Detect which cell encompasses the target text, then output its [X, Y] center coordinate. 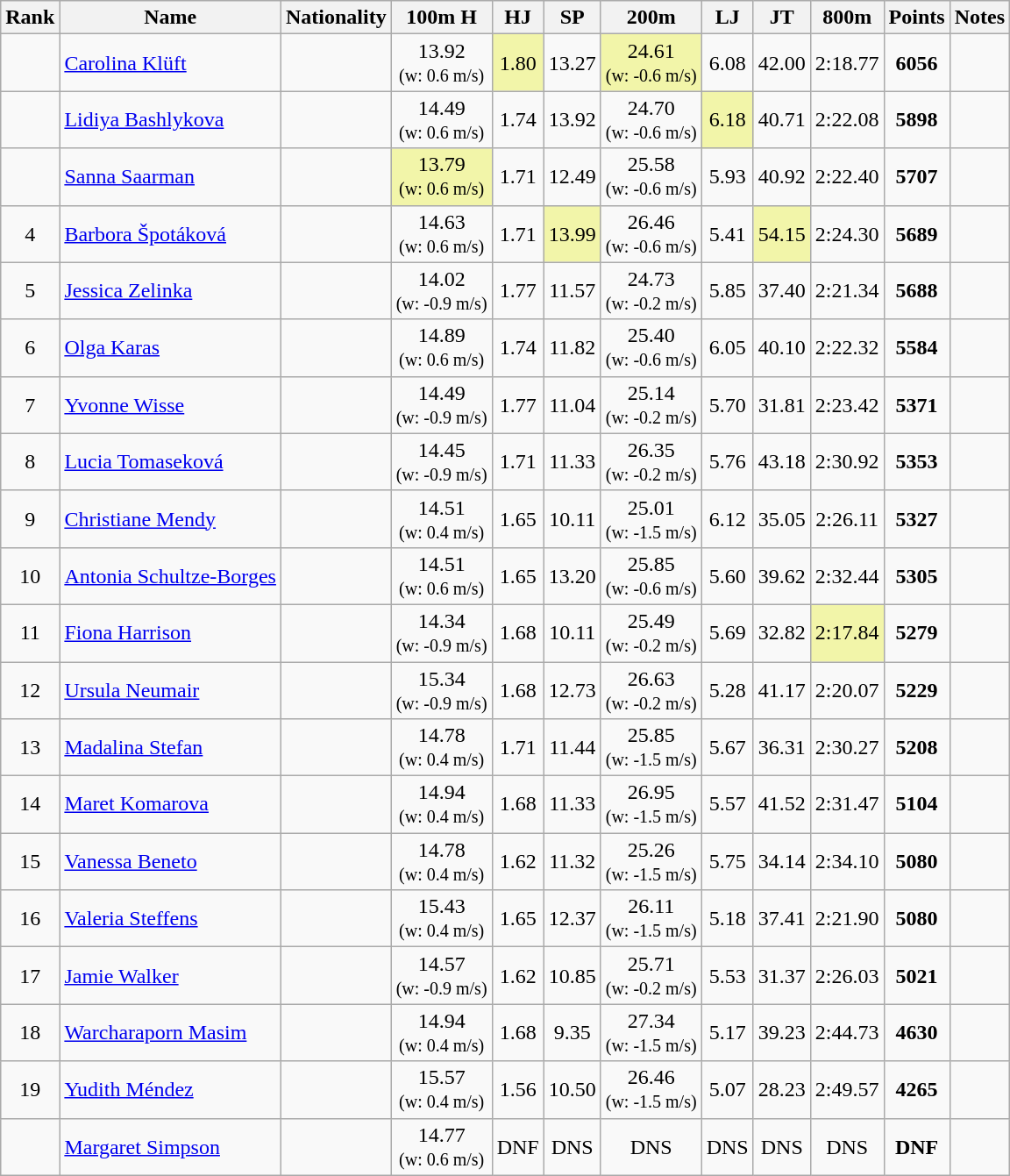
26.35(w: -0.2 m/s) [651, 461]
25.14(w: -0.2 m/s) [651, 405]
15.34(w: -0.9 m/s) [442, 689]
14.51(w: 0.6 m/s) [442, 575]
25.85(w: -0.6 m/s) [651, 575]
Yudith Méndez [170, 1089]
5584 [917, 347]
2:17.84 [847, 633]
5104 [917, 805]
10.85 [572, 975]
5.17 [728, 1033]
41.17 [782, 689]
800m [847, 18]
2:22.32 [847, 347]
Carolina Klüft [170, 63]
54.15 [782, 233]
26.46(w: -0.6 m/s) [651, 233]
Fiona Harrison [170, 633]
100m H [442, 18]
2:21.34 [847, 291]
Rank [30, 18]
35.05 [782, 519]
5 [30, 291]
41.52 [782, 805]
34.14 [782, 861]
Jessica Zelinka [170, 291]
6.05 [728, 347]
42.00 [782, 63]
2:20.07 [847, 689]
Warcharaporn Masim [170, 1033]
14.49(w: -0.9 m/s) [442, 405]
13.99 [572, 233]
43.18 [782, 461]
37.40 [782, 291]
5021 [917, 975]
2:30.92 [847, 461]
6.18 [728, 119]
14.63(w: 0.6 m/s) [442, 233]
Olga Karas [170, 347]
28.23 [782, 1089]
11 [30, 633]
5.67 [728, 747]
2:26.11 [847, 519]
25.40(w: -0.6 m/s) [651, 347]
1.80 [517, 63]
Ursula Neumair [170, 689]
6056 [917, 63]
31.37 [782, 975]
31.81 [782, 405]
Margaret Simpson [170, 1147]
6 [30, 347]
26.95(w: -1.5 m/s) [651, 805]
Lidiya Bashlykova [170, 119]
5.53 [728, 975]
Antonia Schultze-Borges [170, 575]
Name [170, 18]
14.02(w: -0.9 m/s) [442, 291]
13.79(w: 0.6 m/s) [442, 177]
14.34(w: -0.9 m/s) [442, 633]
12 [30, 689]
Madalina Stefan [170, 747]
Barbora Špotáková [170, 233]
26.46(w: -1.5 m/s) [651, 1089]
2:44.73 [847, 1033]
25.49(w: -0.2 m/s) [651, 633]
SP [572, 18]
5.60 [728, 575]
2:49.57 [847, 1089]
10 [30, 575]
2:34.10 [847, 861]
2:22.40 [847, 177]
6.08 [728, 63]
5353 [917, 461]
36.31 [782, 747]
13.27 [572, 63]
9.35 [572, 1033]
2:31.47 [847, 805]
32.82 [782, 633]
12.73 [572, 689]
2:21.90 [847, 919]
2:22.08 [847, 119]
12.49 [572, 177]
Vanessa Beneto [170, 861]
25.01(w: -1.5 m/s) [651, 519]
13.92 [572, 119]
14.57(w: -0.9 m/s) [442, 975]
LJ [728, 18]
25.71(w: -0.2 m/s) [651, 975]
5.85 [728, 291]
25.58(w: -0.6 m/s) [651, 177]
Points [917, 18]
15.57(w: 0.4 m/s) [442, 1089]
7 [30, 405]
5305 [917, 575]
24.73(w: -0.2 m/s) [651, 291]
2:18.77 [847, 63]
26.11(w: -1.5 m/s) [651, 919]
5.76 [728, 461]
14.45(w: -0.9 m/s) [442, 461]
24.70(w: -0.6 m/s) [651, 119]
11.44 [572, 747]
2:23.42 [847, 405]
9 [30, 519]
Notes [979, 18]
11.04 [572, 405]
11.32 [572, 861]
5279 [917, 633]
Nationality [336, 18]
13.92(w: 0.6 m/s) [442, 63]
Valeria Steffens [170, 919]
4630 [917, 1033]
6.12 [728, 519]
15.43(w: 0.4 m/s) [442, 919]
18 [30, 1033]
14.89(w: 0.6 m/s) [442, 347]
40.10 [782, 347]
1.56 [517, 1089]
Jamie Walker [170, 975]
26.63(w: -0.2 m/s) [651, 689]
4 [30, 233]
Yvonne Wisse [170, 405]
2:26.03 [847, 975]
5.75 [728, 861]
Lucia Tomaseková [170, 461]
25.26(w: -1.5 m/s) [651, 861]
40.92 [782, 177]
19 [30, 1089]
27.34(w: -1.5 m/s) [651, 1033]
5208 [917, 747]
14.51(w: 0.4 m/s) [442, 519]
HJ [517, 18]
40.71 [782, 119]
14 [30, 805]
12.37 [572, 919]
5229 [917, 689]
8 [30, 461]
5.28 [728, 689]
13 [30, 747]
200m [651, 18]
25.85(w: -1.5 m/s) [651, 747]
14.77(w: 0.6 m/s) [442, 1147]
JT [782, 18]
5371 [917, 405]
10.50 [572, 1089]
4265 [917, 1089]
Sanna Saarman [170, 177]
5.41 [728, 233]
24.61(w: -0.6 m/s) [651, 63]
11.82 [572, 347]
2:30.27 [847, 747]
11.57 [572, 291]
15 [30, 861]
39.23 [782, 1033]
13.20 [572, 575]
5688 [917, 291]
5707 [917, 177]
16 [30, 919]
5689 [917, 233]
5.57 [728, 805]
14.49(w: 0.6 m/s) [442, 119]
17 [30, 975]
39.62 [782, 575]
5.18 [728, 919]
5.70 [728, 405]
2:24.30 [847, 233]
Christiane Mendy [170, 519]
5.07 [728, 1089]
5327 [917, 519]
5.69 [728, 633]
2:32.44 [847, 575]
37.41 [782, 919]
5.93 [728, 177]
Maret Komarova [170, 805]
5898 [917, 119]
